Output the [x, y] coordinate of the center of the cell containing the given text.  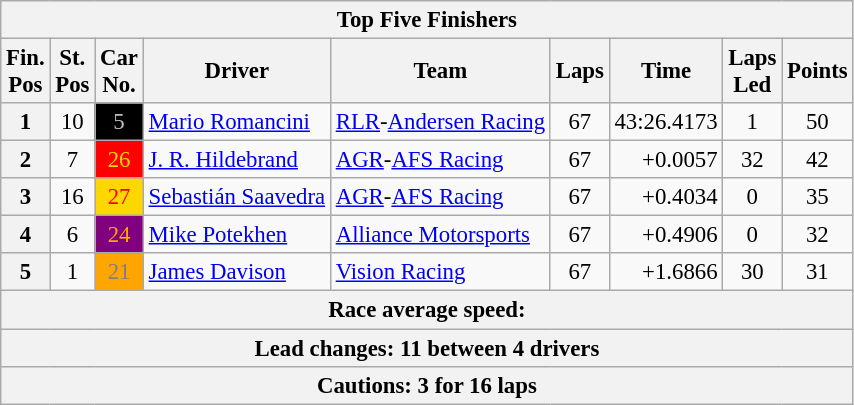
Mario Romancini [236, 122]
Mike Potekhen [236, 235]
Team [440, 72]
35 [818, 197]
Cautions: 3 for 16 laps [427, 385]
6 [72, 235]
RLR-Andersen Racing [440, 122]
27 [120, 197]
Driver [236, 72]
Lead changes: 11 between 4 drivers [427, 348]
Sebastián Saavedra [236, 197]
24 [120, 235]
Points [818, 72]
4 [26, 235]
+0.4034 [666, 197]
31 [818, 273]
43:26.4173 [666, 122]
Top Five Finishers [427, 20]
3 [26, 197]
+0.4906 [666, 235]
Alliance Motorsports [440, 235]
+0.0057 [666, 160]
St.Pos [72, 72]
26 [120, 160]
Time [666, 72]
CarNo. [120, 72]
42 [818, 160]
Vision Racing [440, 273]
LapsLed [752, 72]
50 [818, 122]
2 [26, 160]
Laps [580, 72]
Race average speed: [427, 310]
Fin.Pos [26, 72]
21 [120, 273]
+1.6866 [666, 273]
16 [72, 197]
7 [72, 160]
J. R. Hildebrand [236, 160]
James Davison [236, 273]
10 [72, 122]
30 [752, 273]
